Pinpoint the cell where the given text exists, returning its (x, y) midpoint coordinate. 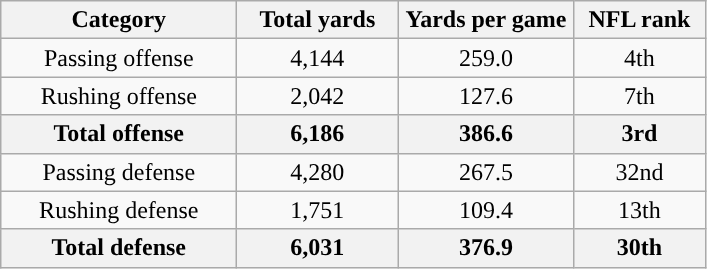
259.0 (486, 58)
Yards per game (486, 20)
267.5 (486, 172)
4,280 (318, 172)
6,031 (318, 248)
1,751 (318, 210)
4,144 (318, 58)
Rushing offense (119, 96)
7th (640, 96)
30th (640, 248)
4th (640, 58)
Category (119, 20)
Total yards (318, 20)
13th (640, 210)
Total offense (119, 134)
NFL rank (640, 20)
Passing defense (119, 172)
2,042 (318, 96)
Passing offense (119, 58)
Rushing defense (119, 210)
Total defense (119, 248)
376.9 (486, 248)
3rd (640, 134)
32nd (640, 172)
127.6 (486, 96)
386.6 (486, 134)
6,186 (318, 134)
109.4 (486, 210)
